Pinpoint the cell where the given text exists, returning its [X, Y] midpoint coordinate. 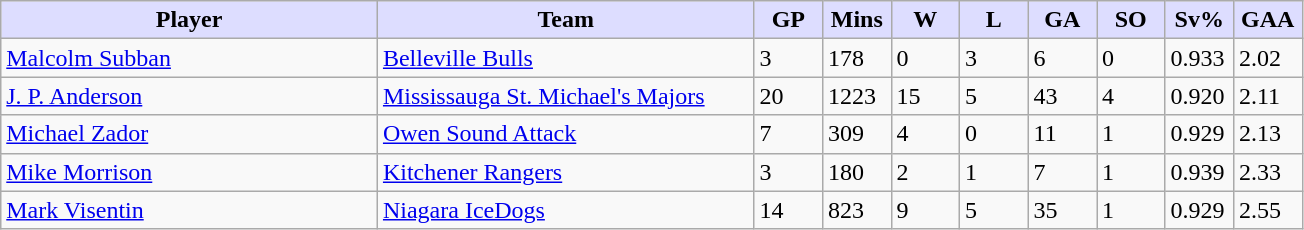
2.13 [1268, 134]
L [994, 20]
11 [1062, 134]
GAA [1268, 20]
6 [1062, 58]
2.02 [1268, 58]
Sv% [1199, 20]
180 [857, 172]
2.33 [1268, 172]
823 [857, 210]
Michael Zador [190, 134]
309 [857, 134]
Malcolm Subban [190, 58]
GA [1062, 20]
Team [566, 20]
2.11 [1268, 96]
GP [788, 20]
Niagara IceDogs [566, 210]
0.920 [1199, 96]
SO [1130, 20]
43 [1062, 96]
Mississauga St. Michael's Majors [566, 96]
W [925, 20]
Mins [857, 20]
Belleville Bulls [566, 58]
Player [190, 20]
20 [788, 96]
Kitchener Rangers [566, 172]
14 [788, 210]
Owen Sound Attack [566, 134]
1223 [857, 96]
Mike Morrison [190, 172]
2.55 [1268, 210]
2 [925, 172]
35 [1062, 210]
178 [857, 58]
J. P. Anderson [190, 96]
Mark Visentin [190, 210]
0.933 [1199, 58]
0.939 [1199, 172]
9 [925, 210]
15 [925, 96]
